Locate the cell with the specified text and output its [X, Y] center coordinate. 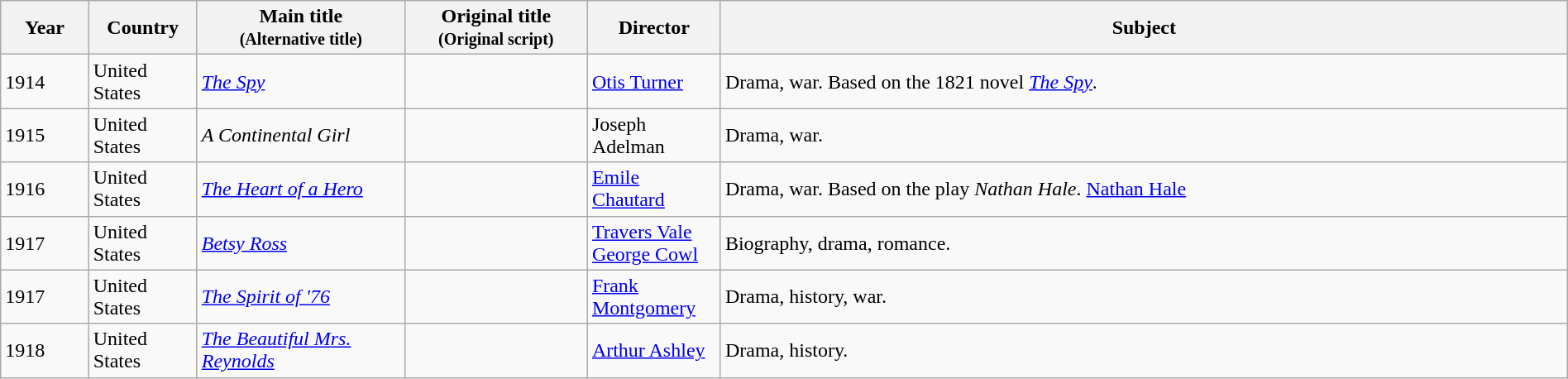
Emile Chautard [653, 189]
Betsy Ross [301, 243]
Main title(Alternative title) [301, 28]
1914 [45, 81]
The Beautiful Mrs. Reynolds [301, 351]
1916 [45, 189]
Subject [1144, 28]
Otis Turner [653, 81]
A Continental Girl [301, 136]
The Spy [301, 81]
Joseph Adelman [653, 136]
Drama, history. [1144, 351]
1918 [45, 351]
Original title(Original script) [496, 28]
Country [142, 28]
Drama, war. [1144, 136]
1915 [45, 136]
Frank Montgomery [653, 296]
Director [653, 28]
Biography, drama, romance. [1144, 243]
Drama, war. Based on the 1821 novel The Spy. [1144, 81]
Drama, war. Based on the play Nathan Hale. Nathan Hale [1144, 189]
The Heart of a Hero [301, 189]
Drama, history, war. [1144, 296]
The Spirit of '76 [301, 296]
Travers ValeGeorge Cowl [653, 243]
Arthur Ashley [653, 351]
Year [45, 28]
